Identify which cell holds the provided text, then report its [X, Y] central coordinate. 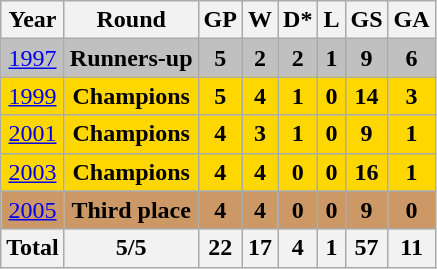
2001 [33, 134]
Runners-up [131, 58]
2003 [33, 172]
6 [412, 58]
14 [366, 96]
22 [220, 248]
Year [33, 20]
11 [412, 248]
1999 [33, 96]
W [260, 20]
L [332, 20]
D* [298, 20]
17 [260, 248]
5/5 [131, 248]
57 [366, 248]
2005 [33, 210]
16 [366, 172]
1997 [33, 58]
GA [412, 20]
Total [33, 248]
GS [366, 20]
GP [220, 20]
Third place [131, 210]
Round [131, 20]
